Output the (x, y) coordinate of the center of the cell containing the given text.  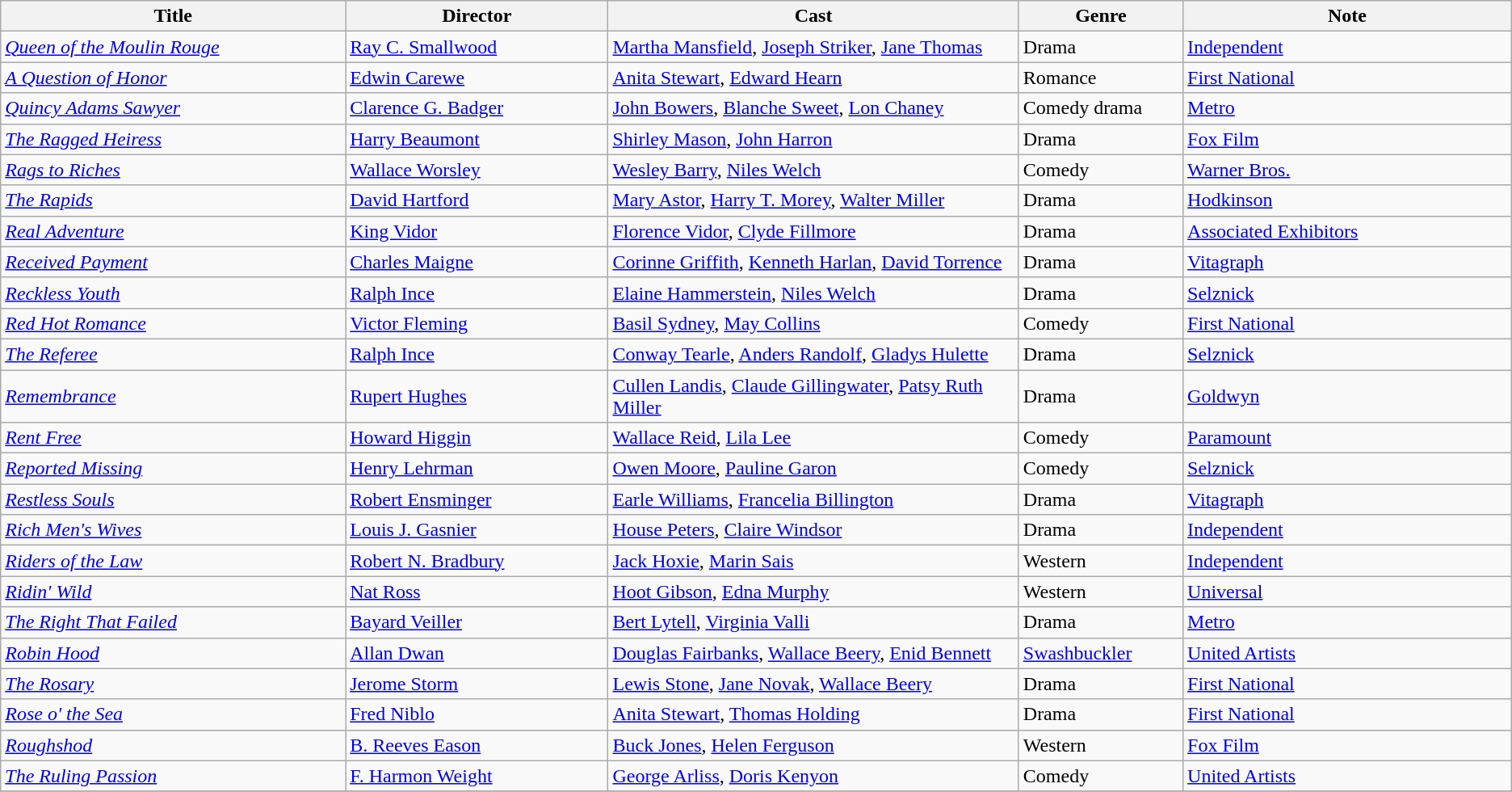
David Hartford (477, 200)
Cullen Landis, Claude Gillingwater, Patsy Ruth Miller (813, 396)
Queen of the Moulin Rouge (173, 47)
Romance (1100, 78)
B. Reeves Eason (477, 745)
Wallace Worsley (477, 170)
Conway Tearle, Anders Randolf, Gladys Hulette (813, 354)
Jack Hoxie, Marin Sais (813, 561)
Charles Maigne (477, 262)
Clarence G. Badger (477, 108)
Warner Bros. (1347, 170)
Rose o' the Sea (173, 714)
Bayard Veiller (477, 622)
Anita Stewart, Edward Hearn (813, 78)
Fred Niblo (477, 714)
Received Payment (173, 262)
Mary Astor, Harry T. Morey, Walter Miller (813, 200)
Shirley Mason, John Harron (813, 139)
Associated Exhibitors (1347, 231)
Douglas Fairbanks, Wallace Beery, Enid Bennett (813, 653)
The Ruling Passion (173, 776)
Goldwyn (1347, 396)
Title (173, 16)
Harry Beaumont (477, 139)
Earle Williams, Francelia Billington (813, 499)
Rent Free (173, 438)
The Referee (173, 354)
House Peters, Claire Windsor (813, 530)
The Ragged Heiress (173, 139)
Reported Missing (173, 469)
Bert Lytell, Virginia Valli (813, 622)
Hoot Gibson, Edna Murphy (813, 592)
Cast (813, 16)
Hodkinson (1347, 200)
George Arliss, Doris Kenyon (813, 776)
Quincy Adams Sawyer (173, 108)
Basil Sydney, May Collins (813, 323)
Martha Mansfield, Joseph Striker, Jane Thomas (813, 47)
The Right That Failed (173, 622)
Edwin Carewe (477, 78)
Owen Moore, Pauline Garon (813, 469)
Universal (1347, 592)
Robert N. Bradbury (477, 561)
Victor Fleming (477, 323)
Allan Dwan (477, 653)
Real Adventure (173, 231)
Rich Men's Wives (173, 530)
Louis J. Gasnier (477, 530)
Restless Souls (173, 499)
Wallace Reid, Lila Lee (813, 438)
Note (1347, 16)
Elaine Hammerstein, Niles Welch (813, 293)
Rupert Hughes (477, 396)
Ridin' Wild (173, 592)
F. Harmon Weight (477, 776)
Red Hot Romance (173, 323)
Henry Lehrman (477, 469)
Howard Higgin (477, 438)
Buck Jones, Helen Ferguson (813, 745)
The Rosary (173, 684)
Rags to Riches (173, 170)
The Rapids (173, 200)
Roughshod (173, 745)
Robin Hood (173, 653)
King Vidor (477, 231)
Genre (1100, 16)
Swashbuckler (1100, 653)
Remembrance (173, 396)
Ray C. Smallwood (477, 47)
John Bowers, Blanche Sweet, Lon Chaney (813, 108)
Jerome Storm (477, 684)
Corinne Griffith, Kenneth Harlan, David Torrence (813, 262)
Nat Ross (477, 592)
Florence Vidor, Clyde Fillmore (813, 231)
Lewis Stone, Jane Novak, Wallace Beery (813, 684)
Anita Stewart, Thomas Holding (813, 714)
Reckless Youth (173, 293)
Paramount (1347, 438)
A Question of Honor (173, 78)
Wesley Barry, Niles Welch (813, 170)
Robert Ensminger (477, 499)
Comedy drama (1100, 108)
Riders of the Law (173, 561)
Director (477, 16)
